Extract the [x, y] coordinate from the center of the cell holding the provided text.  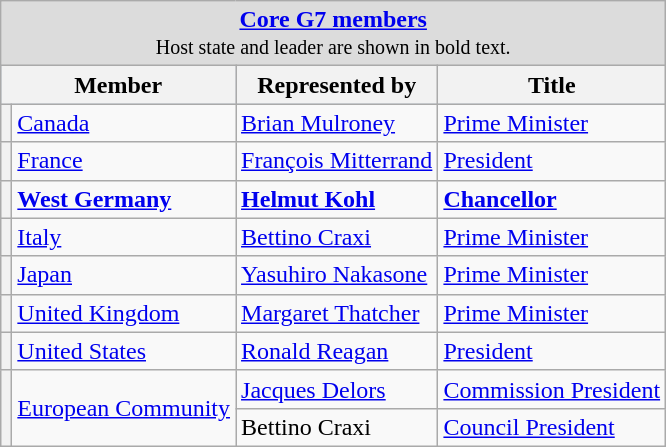
United Kingdom [124, 313]
Council President [552, 427]
François Mitterrand [337, 161]
Jacques Delors [337, 389]
Commission President [552, 389]
Japan [124, 275]
Margaret Thatcher [337, 313]
United States [124, 351]
Brian Mulroney [337, 123]
France [124, 161]
West Germany [124, 199]
European Community [124, 408]
Yasuhiro Nakasone [337, 275]
Helmut Kohl [337, 199]
Core G7 membersHost state and leader are shown in bold text. [334, 34]
Chancellor [552, 199]
Italy [124, 237]
Canada [124, 123]
Title [552, 85]
Member [118, 85]
Ronald Reagan [337, 351]
Represented by [337, 85]
